Extract the (X, Y) coordinate from the center of the cell holding the provided text.  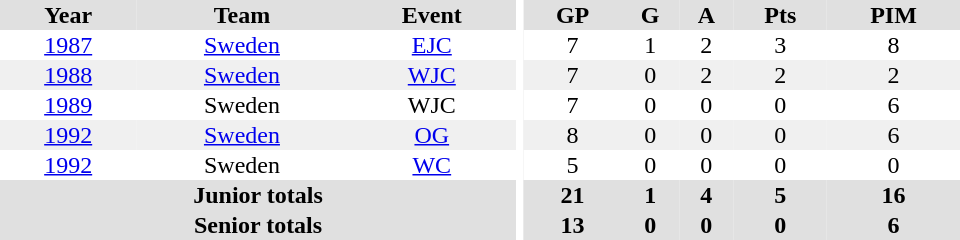
WC (432, 165)
1988 (68, 75)
Team (242, 15)
EJC (432, 45)
21 (572, 195)
GP (572, 15)
1987 (68, 45)
G (650, 15)
A (706, 15)
Event (432, 15)
Senior totals (258, 225)
Year (68, 15)
PIM (894, 15)
13 (572, 225)
OG (432, 135)
3 (781, 45)
Pts (781, 15)
4 (706, 195)
1989 (68, 105)
16 (894, 195)
Junior totals (258, 195)
